From the cell containing the given text, extract its center point as (X, Y) coordinate. 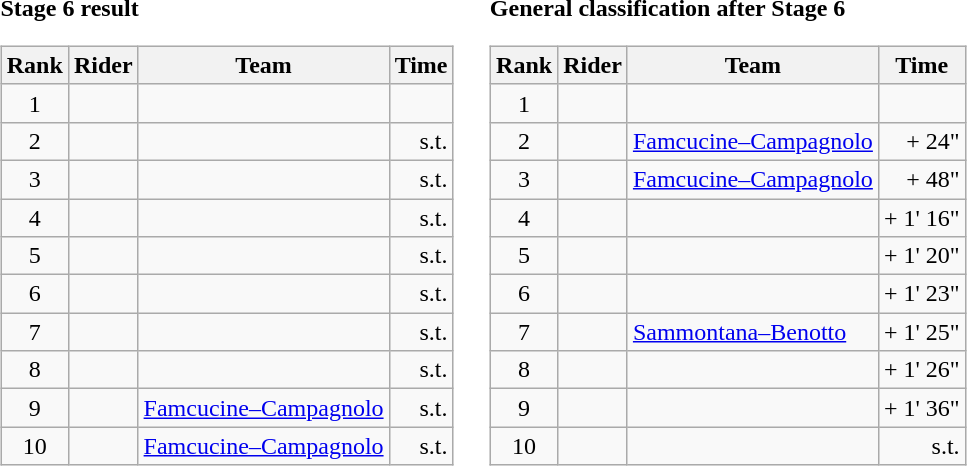
Sammontana–Benotto (752, 332)
+ 1' 36" (922, 408)
+ 48" (922, 179)
+ 1' 25" (922, 332)
+ 1' 20" (922, 256)
+ 1' 23" (922, 294)
+ 1' 26" (922, 370)
+ 1' 16" (922, 217)
+ 24" (922, 141)
